Detect which cell encompasses the target text, then output its [x, y] center coordinate. 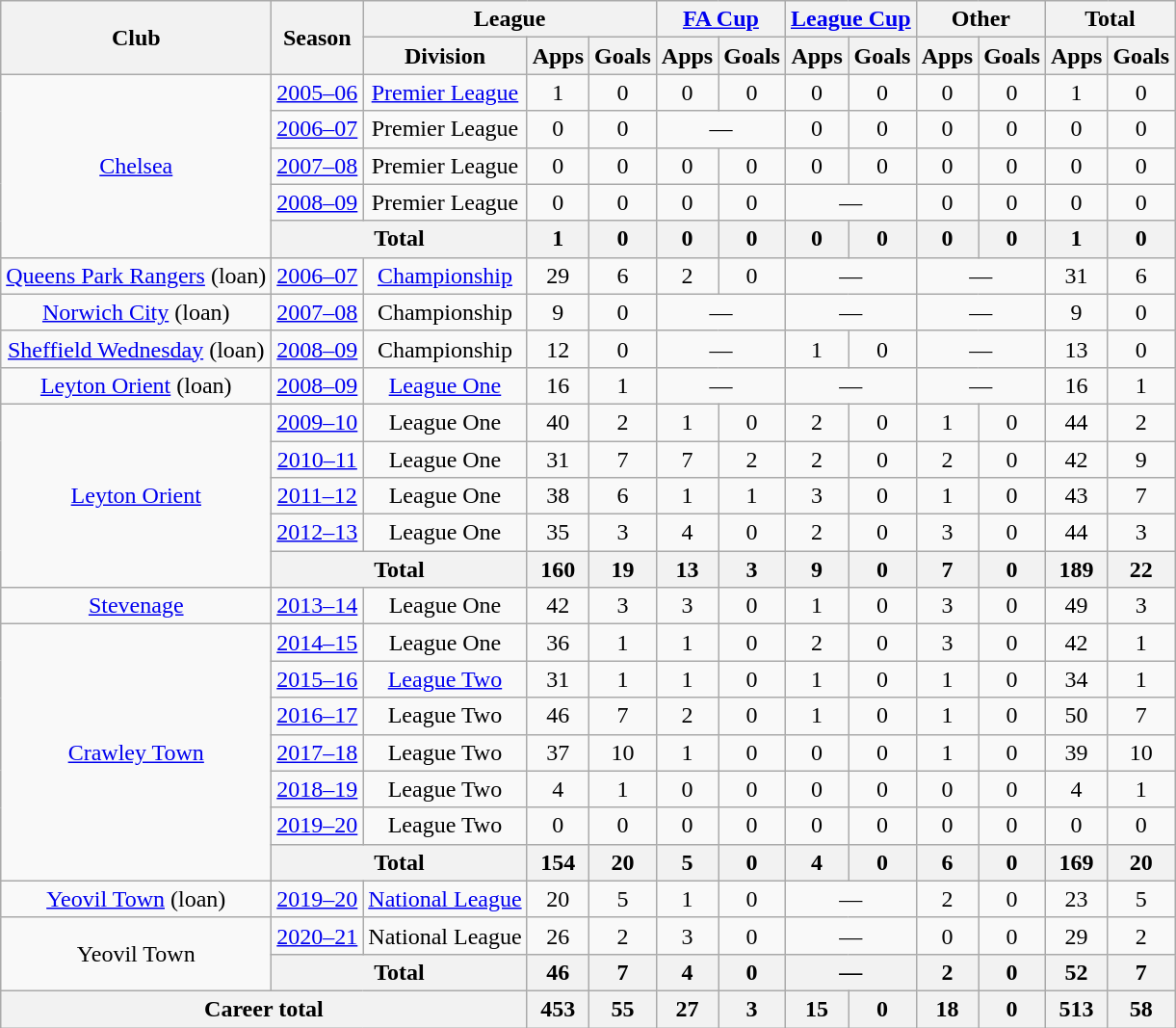
League [510, 19]
Season [318, 38]
Norwich City (loan) [137, 312]
160 [558, 569]
Stevenage [137, 606]
35 [558, 533]
League Cup [850, 19]
2012–13 [318, 533]
513 [1076, 1009]
Leyton Orient (loan) [137, 385]
19 [623, 569]
40 [558, 422]
37 [558, 752]
Queens Park Rangers (loan) [137, 276]
Yeovil Town (loan) [137, 899]
27 [687, 1009]
34 [1076, 679]
2005–06 [318, 92]
2015–16 [318, 679]
58 [1141, 1009]
18 [947, 1009]
2016–17 [318, 716]
52 [1076, 972]
12 [558, 349]
26 [558, 936]
Division [445, 56]
2020–21 [318, 936]
2013–14 [318, 606]
23 [1076, 899]
2018–19 [318, 789]
154 [558, 862]
Other [980, 19]
Career total [264, 1009]
Crawley Town [137, 752]
55 [623, 1009]
2010–11 [318, 460]
2011–12 [318, 496]
2009–10 [318, 422]
36 [558, 643]
38 [558, 496]
453 [558, 1009]
2014–15 [318, 643]
Leyton Orient [137, 495]
Club [137, 38]
2017–18 [318, 752]
50 [1076, 716]
189 [1076, 569]
Chelsea [137, 166]
169 [1076, 862]
49 [1076, 606]
43 [1076, 496]
15 [817, 1009]
22 [1141, 569]
FA Cup [720, 19]
39 [1076, 752]
Sheffield Wednesday (loan) [137, 349]
Yeovil Town [137, 954]
